Find where the given text appears and provide that cell's center as [X, Y] coordinate. 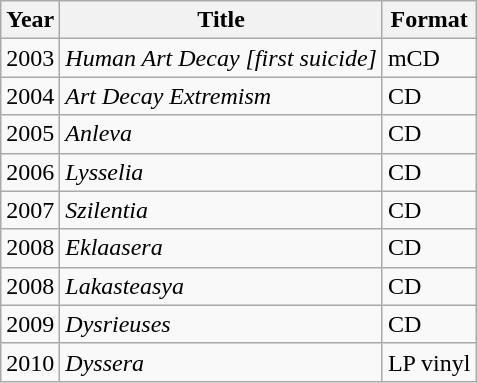
Title [222, 20]
2006 [30, 172]
Human Art Decay [first suicide] [222, 58]
2004 [30, 96]
2003 [30, 58]
Lakasteasya [222, 286]
Lysselia [222, 172]
LP vinyl [429, 362]
Format [429, 20]
Eklaasera [222, 248]
mCD [429, 58]
Dyssera [222, 362]
2007 [30, 210]
Anleva [222, 134]
Szilentia [222, 210]
Year [30, 20]
2010 [30, 362]
2009 [30, 324]
2005 [30, 134]
Dysrieuses [222, 324]
Art Decay Extremism [222, 96]
